For the text-containing cell, return its midpoint in [X, Y] coordinate format. 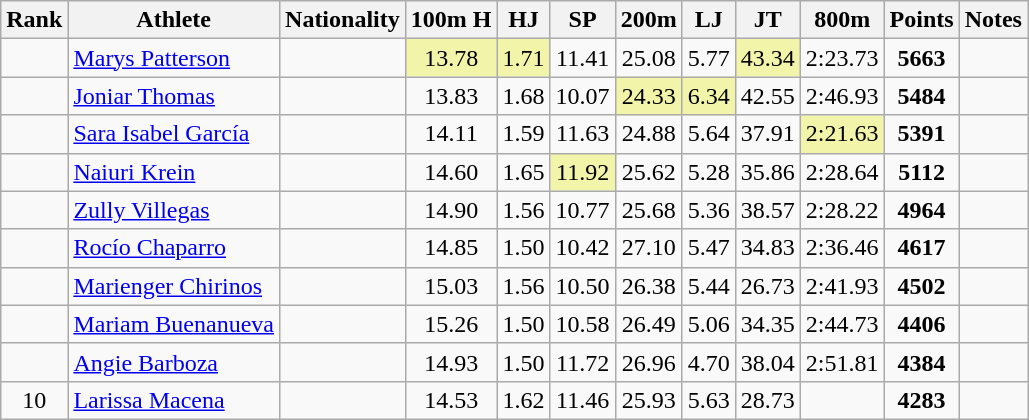
5.44 [708, 286]
1.62 [524, 400]
25.93 [648, 400]
1.68 [524, 96]
24.88 [648, 134]
14.90 [451, 210]
10.50 [582, 286]
34.35 [768, 324]
15.26 [451, 324]
42.55 [768, 96]
28.73 [768, 400]
5663 [922, 58]
14.11 [451, 134]
100m H [451, 20]
Rocío Chaparro [174, 248]
43.34 [768, 58]
4283 [922, 400]
2:36.46 [842, 248]
Larissa Macena [174, 400]
SP [582, 20]
200m [648, 20]
26.38 [648, 286]
Joniar Thomas [174, 96]
LJ [708, 20]
Marys Patterson [174, 58]
10.42 [582, 248]
4.70 [708, 362]
5.64 [708, 134]
5.47 [708, 248]
2:41.93 [842, 286]
24.33 [648, 96]
Naiuri Krein [174, 172]
10.07 [582, 96]
10.77 [582, 210]
4617 [922, 248]
5.06 [708, 324]
14.60 [451, 172]
5.77 [708, 58]
1.59 [524, 134]
2:23.73 [842, 58]
27.10 [648, 248]
5.36 [708, 210]
1.71 [524, 58]
4502 [922, 286]
2:46.93 [842, 96]
2:28.64 [842, 172]
Angie Barboza [174, 362]
5112 [922, 172]
13.83 [451, 96]
4406 [922, 324]
11.72 [582, 362]
JT [768, 20]
25.08 [648, 58]
Points [922, 20]
13.78 [451, 58]
11.92 [582, 172]
5484 [922, 96]
26.96 [648, 362]
14.93 [451, 362]
Mariam Buenanueva [174, 324]
2:21.63 [842, 134]
35.86 [768, 172]
800m [842, 20]
Athlete [174, 20]
Sara Isabel García [174, 134]
11.46 [582, 400]
Notes [993, 20]
38.57 [768, 210]
4384 [922, 362]
26.49 [648, 324]
25.68 [648, 210]
5.28 [708, 172]
10 [34, 400]
26.73 [768, 286]
Nationality [343, 20]
14.85 [451, 248]
11.41 [582, 58]
5391 [922, 134]
11.63 [582, 134]
HJ [524, 20]
34.83 [768, 248]
6.34 [708, 96]
2:44.73 [842, 324]
Marienger Chirinos [174, 286]
4964 [922, 210]
2:51.81 [842, 362]
14.53 [451, 400]
25.62 [648, 172]
37.91 [768, 134]
15.03 [451, 286]
2:28.22 [842, 210]
38.04 [768, 362]
10.58 [582, 324]
5.63 [708, 400]
1.65 [524, 172]
Zully Villegas [174, 210]
Rank [34, 20]
